Identify which cell holds the provided text, then report its [X, Y] central coordinate. 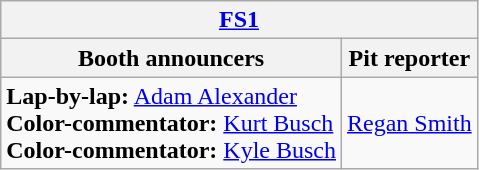
Booth announcers [172, 58]
FS1 [239, 20]
Pit reporter [410, 58]
Regan Smith [410, 123]
Lap-by-lap: Adam AlexanderColor-commentator: Kurt BuschColor-commentator: Kyle Busch [172, 123]
